Search for the cell housing the specified text and yield its (x, y) center coordinate. 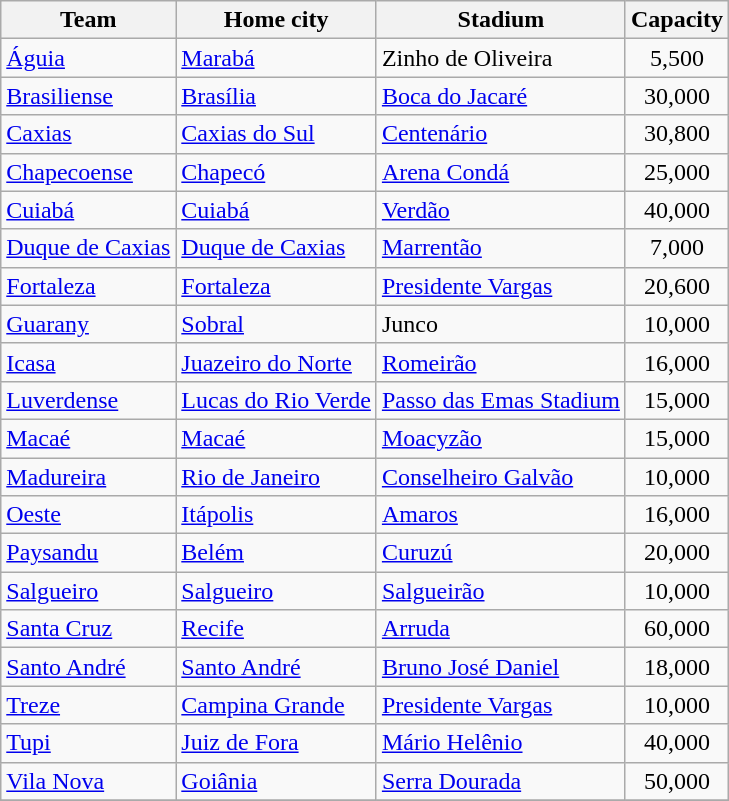
Boca do Jacaré (500, 96)
7,000 (676, 248)
Itápolis (276, 515)
Guarany (88, 324)
Chapecó (276, 172)
Romeirão (500, 362)
Chapecoense (88, 172)
Centenário (500, 134)
25,000 (676, 172)
Caxias do Sul (276, 134)
Águia (88, 58)
Passo das Emas Stadium (500, 400)
20,000 (676, 553)
30,000 (676, 96)
Marrentão (500, 248)
Luverdense (88, 400)
Curuzú (500, 553)
Belém (276, 553)
20,600 (676, 286)
Salgueirão (500, 591)
Tupi (88, 743)
Madureira (88, 477)
50,000 (676, 781)
Capacity (676, 20)
Juiz de Fora (276, 743)
Verdão (500, 210)
60,000 (676, 629)
Team (88, 20)
Marabá (276, 58)
Amaros (500, 515)
Treze (88, 705)
Juazeiro do Norte (276, 362)
Arruda (500, 629)
Rio de Janeiro (276, 477)
Serra Dourada (500, 781)
Oeste (88, 515)
Junco (500, 324)
30,800 (676, 134)
Stadium (500, 20)
Recife (276, 629)
Brasiliense (88, 96)
Arena Condá (500, 172)
Paysandu (88, 553)
Zinho de Oliveira (500, 58)
5,500 (676, 58)
Caxias (88, 134)
Sobral (276, 324)
Conselheiro Galvão (500, 477)
Mário Helênio (500, 743)
Moacyzão (500, 438)
Home city (276, 20)
18,000 (676, 667)
Vila Nova (88, 781)
Santa Cruz (88, 629)
Goiânia (276, 781)
Campina Grande (276, 705)
Icasa (88, 362)
Bruno José Daniel (500, 667)
Brasília (276, 96)
Lucas do Rio Verde (276, 400)
